Identify which cell holds the provided text, then report its (x, y) central coordinate. 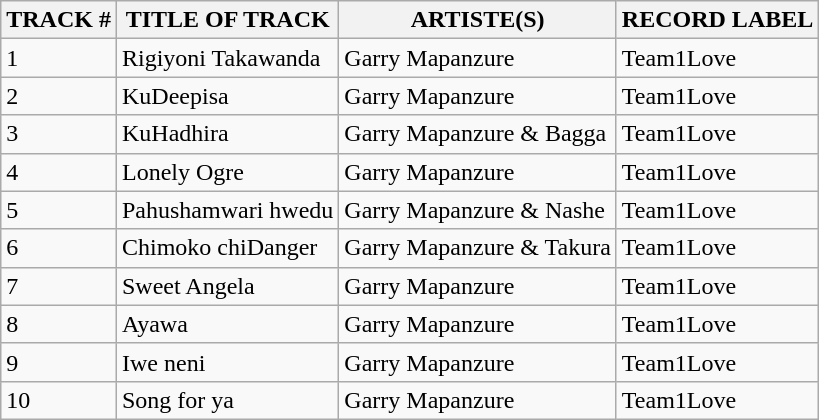
KuDeepisa (227, 96)
Song for ya (227, 400)
3 (59, 134)
Garry Mapanzure & Takura (478, 248)
RECORD LABEL (717, 20)
Iwe neni (227, 362)
8 (59, 324)
Ayawa (227, 324)
2 (59, 96)
6 (59, 248)
10 (59, 400)
7 (59, 286)
Pahushamwari hwedu (227, 210)
ARTISTE(S) (478, 20)
TITLE OF TRACK (227, 20)
Chimoko chiDanger (227, 248)
5 (59, 210)
4 (59, 172)
Rigiyoni Takawanda (227, 58)
Garry Mapanzure & Nashe (478, 210)
9 (59, 362)
TRACK # (59, 20)
Sweet Angela (227, 286)
Garry Mapanzure & Bagga (478, 134)
1 (59, 58)
KuHadhira (227, 134)
Lonely Ogre (227, 172)
